Output the [x, y] coordinate of the center of the cell containing the given text.  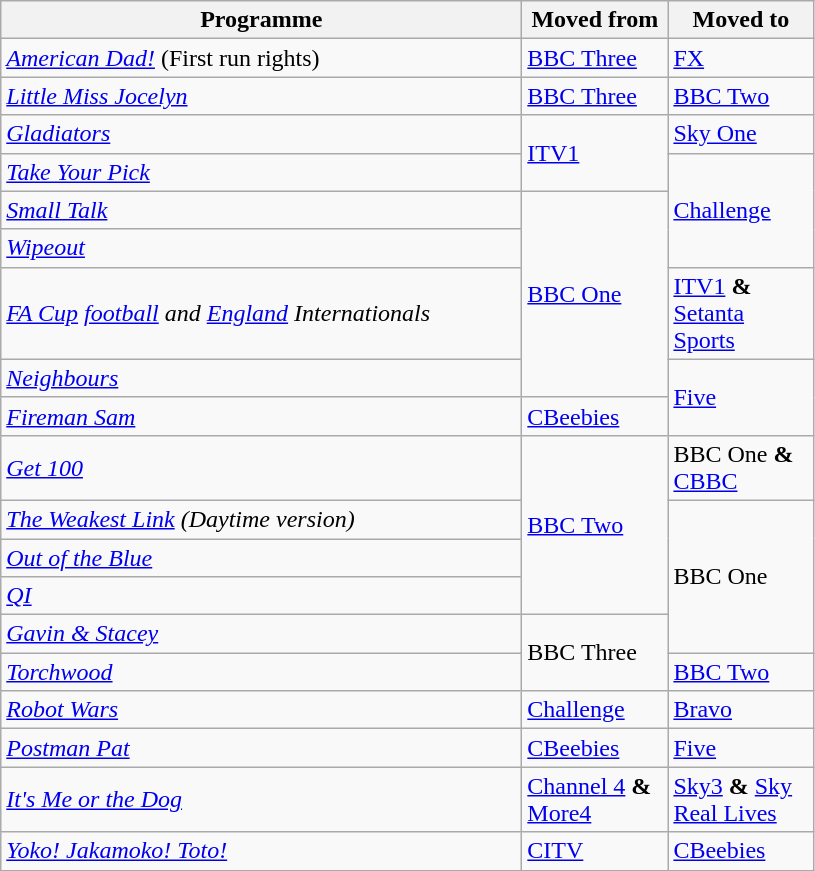
Fireman Sam [262, 416]
Take Your Pick [262, 172]
FA Cup football and England Internationals [262, 313]
The Weakest Link (Daytime version) [262, 519]
Sky One [741, 134]
Moved to [741, 20]
Wipeout [262, 248]
Programme [262, 20]
Yoko! Jakamoko! Toto! [262, 851]
Bravo [741, 710]
Gavin & Stacey [262, 634]
Little Miss Jocelyn [262, 96]
QI [262, 596]
Gladiators [262, 134]
Small Talk [262, 210]
Moved from [595, 20]
ITV1 [595, 153]
ITV1 & Setanta Sports [741, 313]
BBC One & CBBC [741, 468]
Sky3 & Sky Real Lives [741, 800]
It's Me or the Dog [262, 800]
Out of the Blue [262, 557]
American Dad! (First run rights) [262, 58]
Postman Pat [262, 748]
CITV [595, 851]
FX [741, 58]
Robot Wars [262, 710]
Get 100 [262, 468]
Neighbours [262, 378]
Torchwood [262, 672]
Channel 4 & More4 [595, 800]
